Determine the [X, Y] coordinate at the center of the cell enclosing the given text.  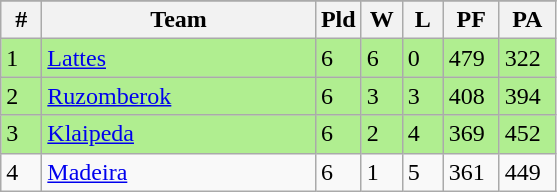
Pld [338, 20]
452 [527, 134]
408 [471, 96]
# [22, 20]
L [422, 20]
0 [422, 58]
394 [527, 96]
Team [179, 20]
5 [422, 172]
W [382, 20]
Klaipeda [179, 134]
479 [471, 58]
449 [527, 172]
322 [527, 58]
PA [527, 20]
Madeira [179, 172]
369 [471, 134]
361 [471, 172]
PF [471, 20]
Ruzomberok [179, 96]
Lattes [179, 58]
